Determine the (X, Y) coordinate at the center of the cell enclosing the given text.  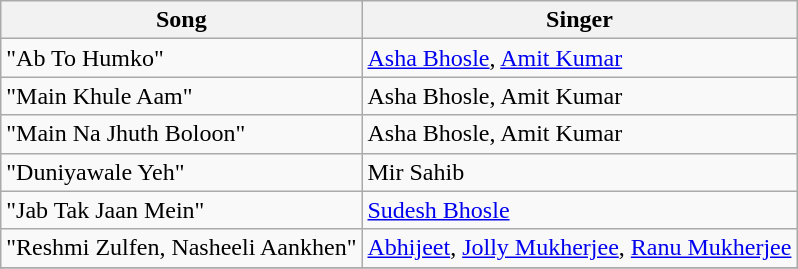
Sudesh Bhosle (580, 210)
Abhijeet, Jolly Mukherjee, Ranu Mukherjee (580, 248)
Song (182, 20)
"Main Na Jhuth Boloon" (182, 134)
Singer (580, 20)
"Jab Tak Jaan Mein" (182, 210)
"Ab To Humko" (182, 58)
"Reshmi Zulfen, Nasheeli Aankhen" (182, 248)
"Duniyawale Yeh" (182, 172)
Mir Sahib (580, 172)
"Main Khule Aam" (182, 96)
